Scan for the cell matching the given text and deliver its [X, Y] coordinate at center. 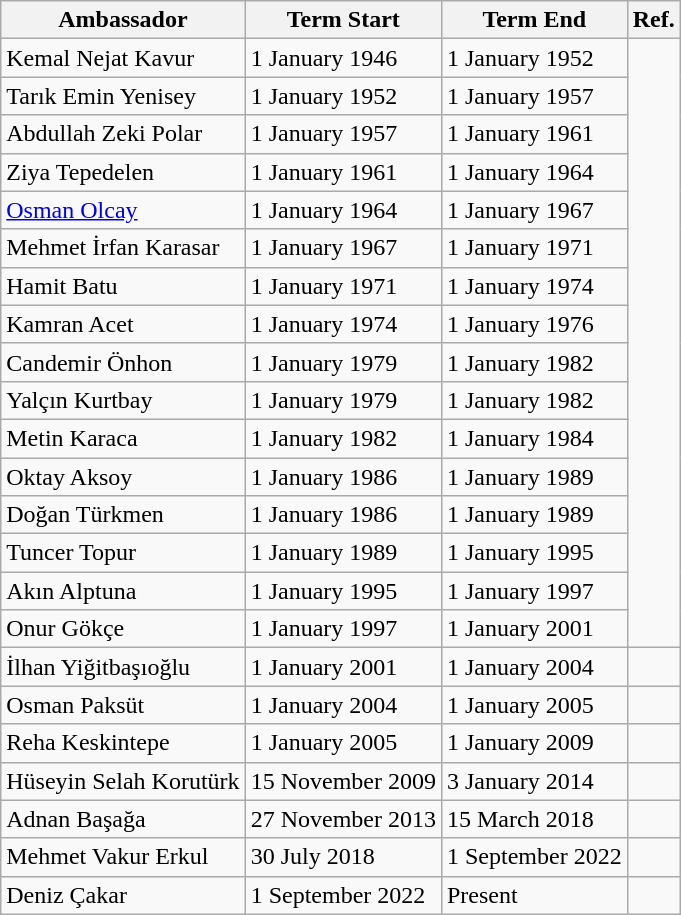
1 January 1946 [343, 58]
Term End [534, 20]
Mehmet İrfan Karasar [123, 248]
Oktay Aksoy [123, 477]
Kemal Nejat Kavur [123, 58]
Metin Karaca [123, 438]
Kamran Acet [123, 324]
Doğan Türkmen [123, 515]
Abdullah Zeki Polar [123, 134]
Osman Paksüt [123, 705]
Ambassador [123, 20]
Osman Olcay [123, 210]
Onur Gökçe [123, 629]
Yalçın Kurtbay [123, 400]
Ziya Tepedelen [123, 172]
15 November 2009 [343, 781]
Tuncer Topur [123, 553]
Akın Alptuna [123, 591]
Present [534, 895]
Deniz Çakar [123, 895]
Hüseyin Selah Korutürk [123, 781]
İlhan Yiğitbaşıoğlu [123, 667]
Adnan Başağa [123, 819]
Hamit Batu [123, 286]
30 July 2018 [343, 857]
1 January 1984 [534, 438]
Term Start [343, 20]
Reha Keskintepe [123, 743]
1 January 2009 [534, 743]
15 March 2018 [534, 819]
27 November 2013 [343, 819]
3 January 2014 [534, 781]
1 January 1976 [534, 324]
Tarık Emin Yenisey [123, 96]
Mehmet Vakur Erkul [123, 857]
Ref. [654, 20]
Candemir Önhon [123, 362]
